Identify which cell holds the provided text, then report its (x, y) central coordinate. 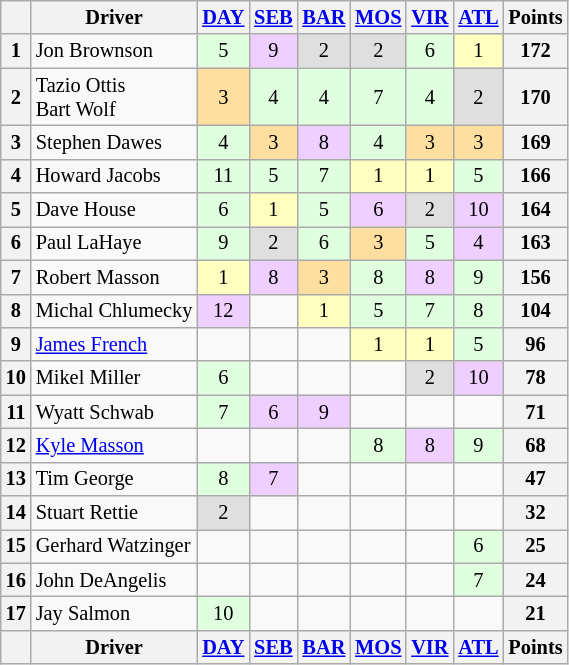
Robert Masson (114, 277)
Kyle Masson (114, 445)
Gerhard Watzinger (114, 546)
163 (535, 243)
47 (535, 479)
Jay Salmon (114, 613)
Michal Chlumecky (114, 311)
32 (535, 513)
Dave House (114, 210)
Paul LaHaye (114, 243)
166 (535, 176)
68 (535, 445)
Stuart Rettie (114, 513)
71 (535, 412)
96 (535, 344)
Tim George (114, 479)
172 (535, 51)
James French (114, 344)
21 (535, 613)
14 (16, 513)
170 (535, 97)
78 (535, 378)
Jon Brownson (114, 51)
Tazio Ottis Bart Wolf (114, 97)
25 (535, 546)
164 (535, 210)
13 (16, 479)
16 (16, 580)
169 (535, 142)
Wyatt Schwab (114, 412)
17 (16, 613)
Stephen Dawes (114, 142)
104 (535, 311)
156 (535, 277)
15 (16, 546)
Howard Jacobs (114, 176)
John DeAngelis (114, 580)
24 (535, 580)
Mikel Miller (114, 378)
